Capture the cell that displays the provided text and extract its [x, y] central coordinate. 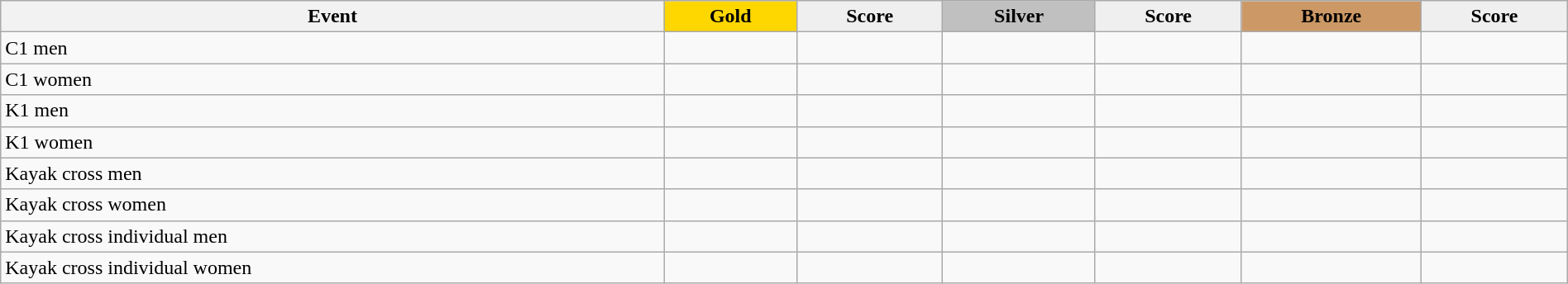
C1 men [332, 48]
Kayak cross individual men [332, 236]
Silver [1019, 17]
Bronze [1331, 17]
Kayak cross individual women [332, 267]
Kayak cross men [332, 173]
K1 women [332, 142]
Event [332, 17]
C1 women [332, 79]
Kayak cross women [332, 205]
Gold [730, 17]
K1 men [332, 111]
